Detect which cell encompasses the target text, then output its (x, y) center coordinate. 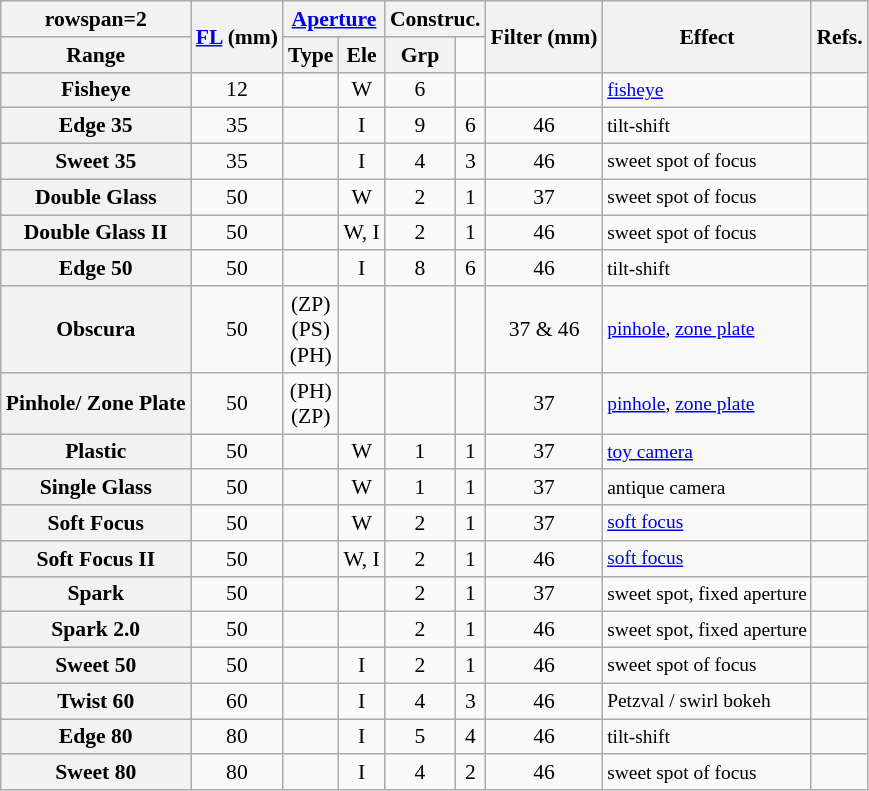
37 & 46 (544, 330)
Single Glass (96, 488)
Double Glass (96, 197)
Edge 80 (96, 737)
Obscura (96, 330)
Type (310, 55)
9 (420, 126)
Edge 50 (96, 269)
Filter (mm) (544, 36)
Sweet 35 (96, 162)
Sweet 50 (96, 666)
Fisheye (96, 90)
Grp (420, 55)
Refs. (839, 36)
Pinhole/ Zone Plate (96, 404)
Edge 35 (96, 126)
Sweet 80 (96, 773)
Aperture (334, 19)
Petzval / swirl bokeh (708, 701)
Range (96, 55)
(ZP) (PS) (PH) (310, 330)
FL (mm) (237, 36)
Plastic (96, 452)
Ele (361, 55)
Twist 60 (96, 701)
Construc. (436, 19)
fisheye (708, 90)
Spark (96, 594)
(PH) (ZP) (310, 404)
8 (420, 269)
12 (237, 90)
antique camera (708, 488)
60 (237, 701)
5 (420, 737)
Effect (708, 36)
Double Glass II (96, 233)
toy camera (708, 452)
Soft Focus II (96, 559)
rowspan=2 (96, 19)
Spark 2.0 (96, 630)
Soft Focus (96, 523)
